Output the [X, Y] coordinate of the center of the cell containing the given text.  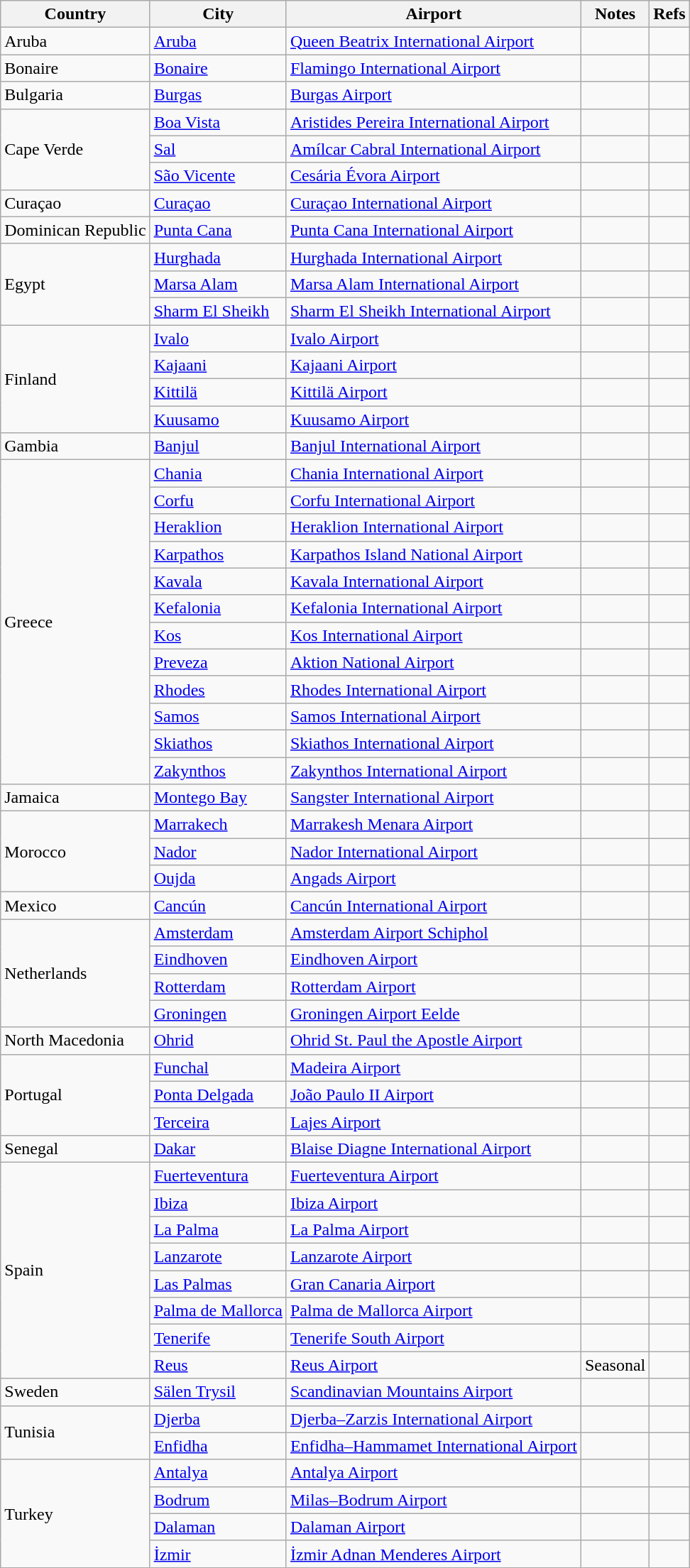
Groningen [218, 1014]
Funchal [218, 1068]
Kittilä [218, 393]
Madeira Airport [433, 1068]
Rotterdam [218, 987]
Reus [218, 1365]
Chania [218, 473]
Fuerteventura [218, 1175]
Lajes Airport [433, 1122]
Rotterdam Airport [433, 987]
Banjul International Airport [433, 446]
Mexico [75, 906]
Lanzarote Airport [433, 1257]
Ibiza Airport [433, 1203]
Samos [218, 716]
Palma de Mallorca [218, 1311]
Preveza [218, 662]
Terceira [218, 1122]
Dalaman Airport [433, 1527]
Portugal [75, 1095]
Skiathos [218, 743]
Skiathos International Airport [433, 743]
Marsa Alam International Airport [433, 284]
Sharm El Sheikh International Airport [433, 311]
Greece [75, 622]
Burgas Airport [433, 95]
Antalya Airport [433, 1473]
Marrakech [218, 825]
Sal [218, 149]
Chania International Airport [433, 473]
Zakynthos International Airport [433, 770]
Karpathos [218, 554]
Marsa Alam [218, 284]
Palma de Mallorca Airport [433, 1311]
Heraklion International Airport [433, 527]
Eindhoven [218, 960]
Burgas [218, 95]
Kefalonia International Airport [433, 608]
Antalya [218, 1473]
Airport [433, 14]
Sangster International Airport [433, 798]
Turkey [75, 1513]
Marrakesh Menara Airport [433, 825]
Karpathos Island National Airport [433, 554]
Kavala International Airport [433, 581]
Montego Bay [218, 798]
Sweden [75, 1392]
João Paulo II Airport [433, 1095]
Seasonal [615, 1365]
Amsterdam Airport Schiphol [433, 933]
La Palma Airport [433, 1230]
Gambia [75, 446]
São Vicente [218, 176]
Dakar [218, 1148]
Zakynthos [218, 770]
Sälen Trysil [218, 1392]
North Macedonia [75, 1041]
Samos International Airport [433, 716]
Rhodes International Airport [433, 689]
Hurghada [218, 257]
Aktion National Airport [433, 662]
Amílcar Cabral International Airport [433, 149]
Country [75, 14]
Rhodes [218, 689]
Finland [75, 379]
Tenerife South Airport [433, 1338]
Egypt [75, 284]
Hurghada International Airport [433, 257]
Boa Vista [218, 122]
Netherlands [75, 973]
Heraklion [218, 527]
Tenerife [218, 1338]
Amsterdam [218, 933]
Flamingo International Airport [433, 68]
Cesária Évora Airport [433, 176]
Punta Cana [218, 230]
Ivalo [218, 339]
Refs [669, 14]
Morocco [75, 852]
Djerba [218, 1419]
Oujda [218, 879]
Angads Airport [433, 879]
Ponta Delgada [218, 1095]
Reus Airport [433, 1365]
Fuerteventura Airport [433, 1175]
Dominican Republic [75, 230]
La Palma [218, 1230]
City [218, 14]
Kuusamo [218, 420]
Djerba–Zarzis International Airport [433, 1419]
Blaise Diagne International Airport [433, 1148]
İzmir [218, 1554]
Notes [615, 14]
Spain [75, 1270]
Dalaman [218, 1527]
Kos International Airport [433, 635]
Aristides Pereira International Airport [433, 122]
Gran Canaria Airport [433, 1284]
Milas–Bodrum Airport [433, 1500]
Tunisia [75, 1432]
Banjul [218, 446]
Corfu [218, 500]
Senegal [75, 1148]
Ohrid [218, 1041]
Cape Verde [75, 149]
Ibiza [218, 1203]
Kos [218, 635]
Punta Cana International Airport [433, 230]
Queen Beatrix International Airport [433, 41]
Enfidha [218, 1446]
Sharm El Sheikh [218, 311]
Jamaica [75, 798]
Kavala [218, 581]
Cancún [218, 906]
Las Palmas [218, 1284]
Kittilä Airport [433, 393]
Kuusamo Airport [433, 420]
Ivalo Airport [433, 339]
İzmir Adnan Menderes Airport [433, 1554]
Scandinavian Mountains Airport [433, 1392]
Curaçao International Airport [433, 203]
Eindhoven Airport [433, 960]
Kefalonia [218, 608]
Groningen Airport Eelde [433, 1014]
Nador [218, 852]
Ohrid St. Paul the Apostle Airport [433, 1041]
Nador International Airport [433, 852]
Kajaani Airport [433, 366]
Bodrum [218, 1500]
Cancún International Airport [433, 906]
Enfidha–Hammamet International Airport [433, 1446]
Bulgaria [75, 95]
Corfu International Airport [433, 500]
Lanzarote [218, 1257]
Kajaani [218, 366]
